Determine the [X, Y] coordinate at the center of the cell enclosing the given text.  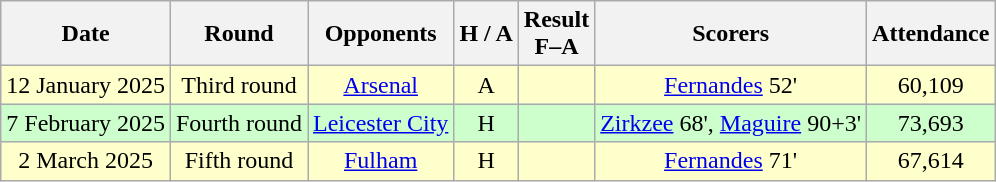
Fourth round [238, 123]
Opponents [381, 34]
7 February 2025 [86, 123]
Attendance [931, 34]
Fernandes 71' [731, 161]
Fernandes 52' [731, 85]
60,109 [931, 85]
H / A [486, 34]
ResultF–A [556, 34]
Third round [238, 85]
Arsenal [381, 85]
Scorers [731, 34]
Date [86, 34]
67,614 [931, 161]
Fifth round [238, 161]
Leicester City [381, 123]
2 March 2025 [86, 161]
Zirkzee 68', Maguire 90+3' [731, 123]
12 January 2025 [86, 85]
Fulham [381, 161]
A [486, 85]
73,693 [931, 123]
Round [238, 34]
